Capture the cell that displays the provided text and extract its [X, Y] central coordinate. 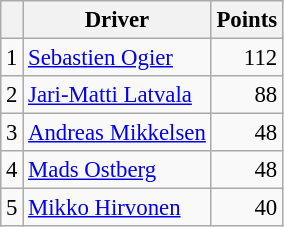
Driver [117, 20]
Mads Ostberg [117, 170]
88 [246, 95]
Andreas Mikkelsen [117, 133]
5 [12, 208]
Points [246, 20]
40 [246, 208]
112 [246, 58]
Jari-Matti Latvala [117, 95]
3 [12, 133]
Sebastien Ogier [117, 58]
4 [12, 170]
2 [12, 95]
Mikko Hirvonen [117, 208]
1 [12, 58]
